Determine the [x, y] coordinate at the center of the cell enclosing the given text.  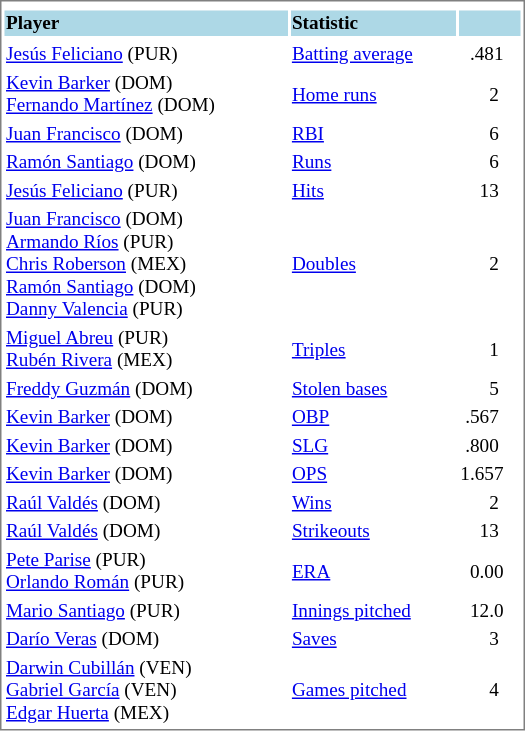
Stolen bases [372, 389]
12.0 [490, 611]
Darwin Cubillán (VEN)Gabriel García (VEN)Edgar Huerta (MEX) [146, 691]
Games pitched [372, 691]
Kevin Barker (DOM)Fernando Martínez (DOM) [146, 94]
Wins [372, 503]
RBI [372, 135]
0.00 [490, 572]
Innings pitched [372, 611]
5 [490, 389]
1 [490, 350]
1.657 [490, 475]
Ramón Santiago (DOM) [146, 163]
Home runs [372, 94]
ERA [372, 572]
Juan Francisco (DOM)Armando Ríos (PUR)Chris Roberson (MEX)Ramón Santiago (DOM)Danny Valencia (PUR) [146, 265]
3 [490, 640]
Saves [372, 640]
Batting average [372, 55]
OBP [372, 418]
Triples [372, 350]
Freddy Guzmán (DOM) [146, 389]
Doubles [372, 265]
Hits [372, 191]
Miguel Abreu (PUR)Rubén Rivera (MEX) [146, 350]
Runs [372, 163]
Juan Francisco (DOM) [146, 135]
OPS [372, 475]
.481 [490, 55]
SLG [372, 447]
Player [146, 23]
4 [490, 691]
Mario Santiago (PUR) [146, 611]
Darío Veras (DOM) [146, 640]
Strikeouts [372, 532]
.800 [490, 447]
.567 [490, 418]
Pete Parise (PUR)Orlando Román (PUR) [146, 572]
Statistic [372, 23]
